Search for the cell housing the specified text and yield its [X, Y] center coordinate. 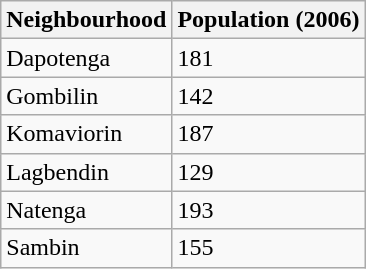
142 [268, 96]
Lagbendin [86, 172]
155 [268, 248]
Gombilin [86, 96]
129 [268, 172]
187 [268, 134]
Dapotenga [86, 58]
Natenga [86, 210]
Neighbourhood [86, 20]
Population (2006) [268, 20]
Komaviorin [86, 134]
181 [268, 58]
193 [268, 210]
Sambin [86, 248]
